Return [x, y] of the center of cell containing provided text 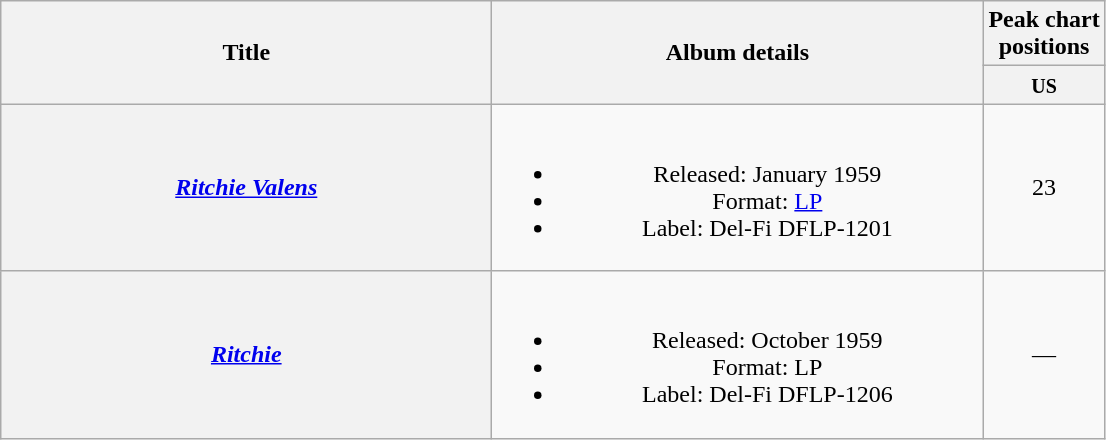
Released: October 1959Format: LPLabel: Del-Fi DFLP-1206 [738, 354]
Released: January 1959Format: LPLabel: Del-Fi DFLP-1201 [738, 188]
Title [246, 52]
US [1044, 85]
Peak chartpositions [1044, 34]
Ritchie Valens [246, 188]
— [1044, 354]
Album details [738, 52]
23 [1044, 188]
Ritchie [246, 354]
